Scan for the cell matching the given text and deliver its [X, Y] coordinate at center. 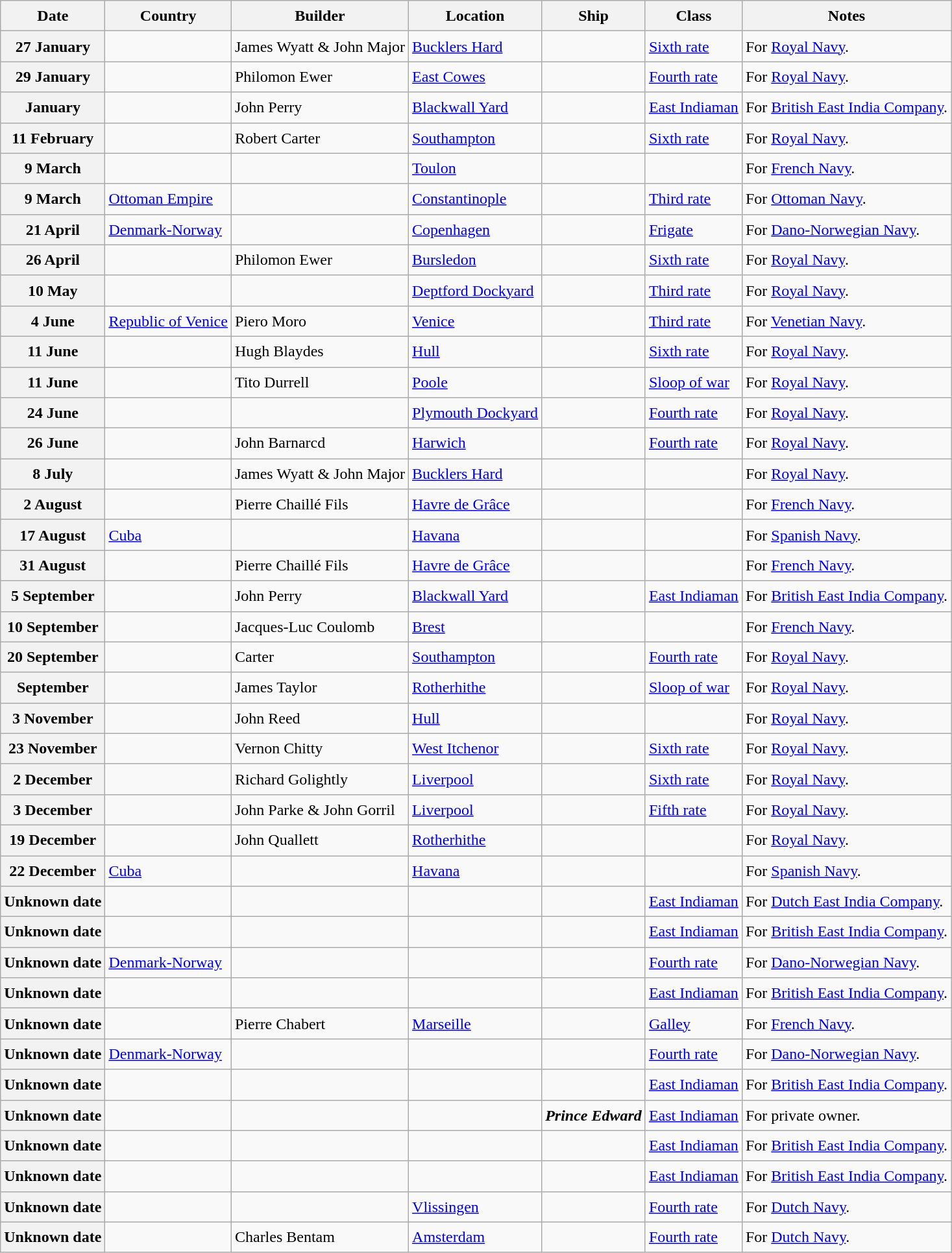
Prince Edward [594, 1115]
Jacques-Luc Coulomb [319, 627]
3 December [53, 810]
19 December [53, 840]
10 May [53, 291]
26 April [53, 260]
22 December [53, 871]
John Parke & John Gorril [319, 810]
20 September [53, 657]
27 January [53, 47]
Ship [594, 16]
Vernon Chitty [319, 749]
Carter [319, 657]
Plymouth Dockyard [475, 413]
10 September [53, 627]
Deptford Dockyard [475, 291]
Amsterdam [475, 1237]
Class [693, 16]
Pierre Chabert [319, 1024]
21 April [53, 230]
East Cowes [475, 77]
2 December [53, 779]
Richard Golightly [319, 779]
Toulon [475, 169]
John Quallett [319, 840]
31 August [53, 566]
For private owner. [846, 1115]
Republic of Venice [169, 321]
17 August [53, 535]
West Itchenor [475, 749]
Vlissingen [475, 1207]
Robert Carter [319, 138]
23 November [53, 749]
Constantinople [475, 199]
For Venetian Navy. [846, 321]
26 June [53, 444]
Copenhagen [475, 230]
5 September [53, 596]
Poole [475, 383]
Galley [693, 1024]
Location [475, 16]
Builder [319, 16]
Tito Durrell [319, 383]
Hugh Blaydes [319, 352]
John Reed [319, 718]
8 July [53, 474]
Date [53, 16]
Bursledon [475, 260]
2 August [53, 505]
Marseille [475, 1024]
Frigate [693, 230]
Piero Moro [319, 321]
Ottoman Empire [169, 199]
Notes [846, 16]
James Taylor [319, 688]
29 January [53, 77]
Brest [475, 627]
John Barnarcd [319, 444]
24 June [53, 413]
January [53, 108]
Country [169, 16]
For Ottoman Navy. [846, 199]
Charles Bentam [319, 1237]
Harwich [475, 444]
3 November [53, 718]
Fifth rate [693, 810]
4 June [53, 321]
For Dutch East India Company. [846, 902]
September [53, 688]
Venice [475, 321]
11 February [53, 138]
